Detect which cell encompasses the target text, then output its (X, Y) center coordinate. 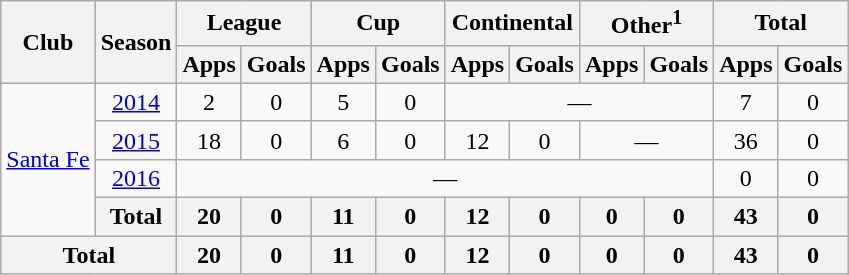
6 (343, 140)
5 (343, 102)
2014 (136, 102)
League (244, 24)
Other1 (646, 24)
Season (136, 42)
7 (746, 102)
Club (48, 42)
Cup (378, 24)
2016 (136, 178)
2015 (136, 140)
Santa Fe (48, 159)
18 (209, 140)
2 (209, 102)
Continental (512, 24)
36 (746, 140)
